Provide the (X, Y) coordinate of the cell's center where the given text is located.  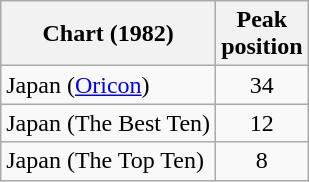
Japan (The Top Ten) (108, 161)
Peakposition (262, 34)
Japan (The Best Ten) (108, 123)
8 (262, 161)
Chart (1982) (108, 34)
12 (262, 123)
34 (262, 85)
Japan (Oricon) (108, 85)
